Identify which cell holds the provided text, then report its [X, Y] central coordinate. 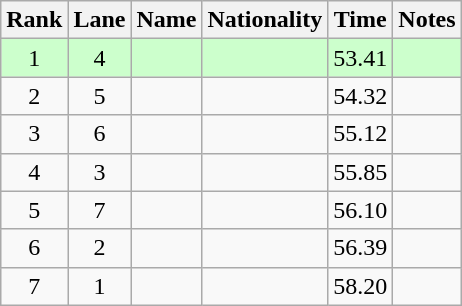
56.10 [360, 210]
Lane [100, 20]
55.12 [360, 134]
Nationality [265, 20]
56.39 [360, 248]
53.41 [360, 58]
Name [166, 20]
55.85 [360, 172]
Time [360, 20]
Notes [427, 20]
Rank [34, 20]
58.20 [360, 286]
54.32 [360, 96]
